Output the [X, Y] coordinate of the center of the cell containing the given text.  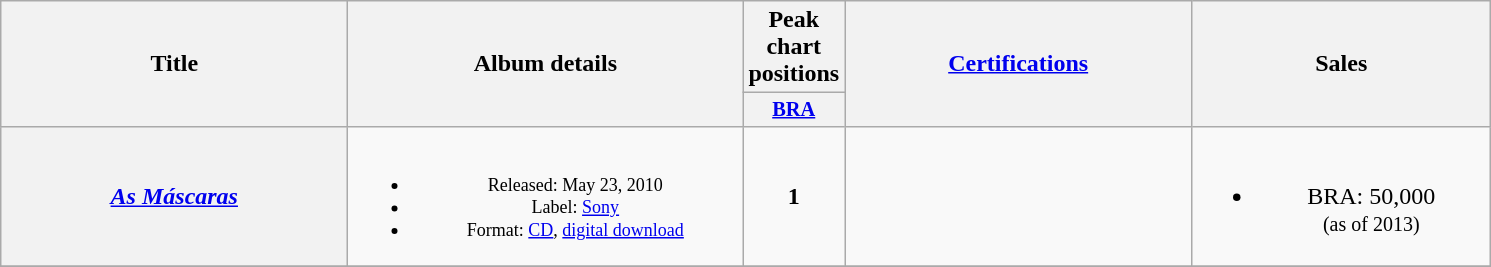
Peak chart positions [794, 47]
BRA: 50,000 (as of 2013) [1342, 196]
As Máscaras [174, 196]
Certifications [1018, 64]
Album details [546, 64]
1 [794, 196]
Released: May 23, 2010Label: SonyFormat: CD, digital download [546, 196]
BRA [794, 110]
Title [174, 64]
Sales [1342, 64]
